Output the (X, Y) coordinate of the center of the cell containing the given text.  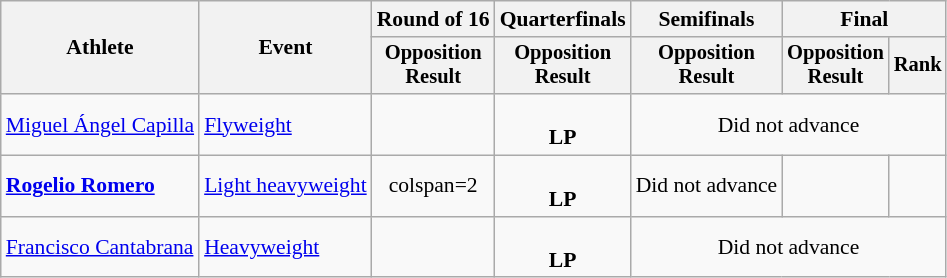
Heavyweight (286, 248)
Semifinals (707, 19)
Event (286, 48)
Francisco Cantabrana (100, 248)
Miguel Ángel Capilla (100, 124)
Final (864, 19)
Round of 16 (434, 19)
Rogelio Romero (100, 186)
Quarterfinals (563, 19)
Athlete (100, 48)
Rank (918, 66)
Flyweight (286, 124)
colspan=2 (434, 186)
Light heavyweight (286, 186)
